Determine the (X, Y) coordinate at the center of the cell enclosing the given text.  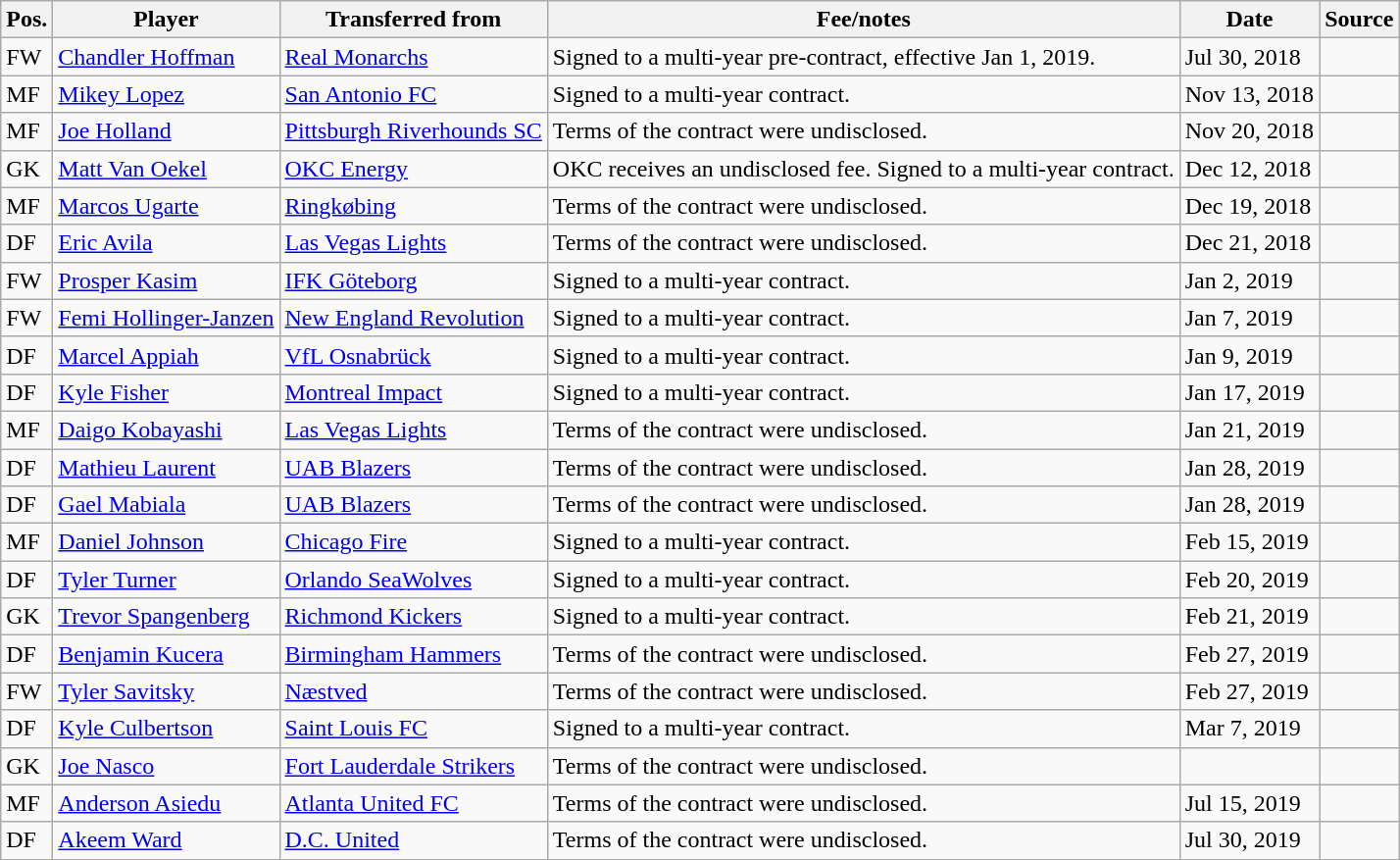
Prosper Kasim (167, 280)
Jul 30, 2019 (1249, 840)
Joe Holland (167, 131)
Eric Avila (167, 243)
Nov 20, 2018 (1249, 131)
Transferred from (414, 20)
Nov 13, 2018 (1249, 94)
Dec 12, 2018 (1249, 169)
Fort Lauderdale Strikers (414, 766)
Anderson Asiedu (167, 803)
OKC Energy (414, 169)
Næstved (414, 691)
Pos. (27, 20)
Dec 21, 2018 (1249, 243)
Birmingham Hammers (414, 654)
Source (1359, 20)
Marcos Ugarte (167, 206)
VfL Osnabrück (414, 355)
Chandler Hoffman (167, 57)
Pittsburgh Riverhounds SC (414, 131)
Mathieu Laurent (167, 468)
D.C. United (414, 840)
San Antonio FC (414, 94)
Ringkøbing (414, 206)
IFK Göteborg (414, 280)
Saint Louis FC (414, 729)
Chicago Fire (414, 542)
Jan 9, 2019 (1249, 355)
Mikey Lopez (167, 94)
New England Revolution (414, 318)
Kyle Fisher (167, 392)
Signed to a multi-year pre-contract, effective Jan 1, 2019. (863, 57)
Jan 2, 2019 (1249, 280)
Jul 15, 2019 (1249, 803)
Richmond Kickers (414, 617)
Daigo Kobayashi (167, 430)
Jan 21, 2019 (1249, 430)
Player (167, 20)
Real Monarchs (414, 57)
Atlanta United FC (414, 803)
Kyle Culbertson (167, 729)
Jan 17, 2019 (1249, 392)
Feb 15, 2019 (1249, 542)
Marcel Appiah (167, 355)
Feb 21, 2019 (1249, 617)
Montreal Impact (414, 392)
OKC receives an undisclosed fee. Signed to a multi-year contract. (863, 169)
Trevor Spangenberg (167, 617)
Tyler Turner (167, 580)
Orlando SeaWolves (414, 580)
Daniel Johnson (167, 542)
Femi Hollinger-Janzen (167, 318)
Date (1249, 20)
Joe Nasco (167, 766)
Feb 20, 2019 (1249, 580)
Matt Van Oekel (167, 169)
Jul 30, 2018 (1249, 57)
Dec 19, 2018 (1249, 206)
Akeem Ward (167, 840)
Fee/notes (863, 20)
Mar 7, 2019 (1249, 729)
Tyler Savitsky (167, 691)
Benjamin Kucera (167, 654)
Gael Mabiala (167, 505)
Jan 7, 2019 (1249, 318)
